Detect which cell encompasses the target text, then output its (X, Y) center coordinate. 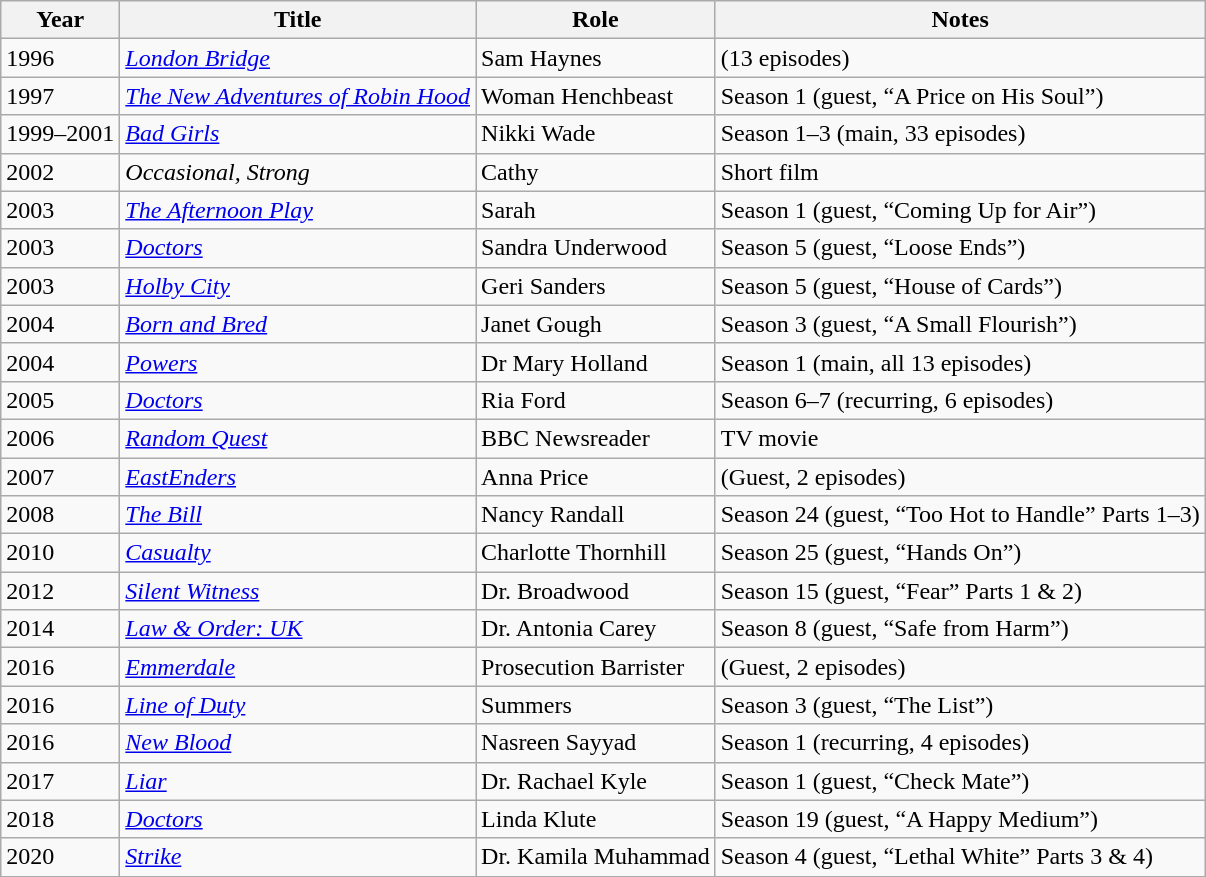
Notes (960, 20)
Season 1 (recurring, 4 episodes) (960, 743)
2007 (60, 477)
Season 5 (guest, “House of Cards”) (960, 286)
Silent Witness (298, 591)
2020 (60, 857)
New Blood (298, 743)
Nikki Wade (596, 134)
(13 episodes) (960, 58)
Season 1 (main, all 13 episodes) (960, 362)
Born and Bred (298, 324)
Casualty (298, 553)
Title (298, 20)
Nancy Randall (596, 515)
Sandra Underwood (596, 248)
Linda Klute (596, 819)
Season 4 (guest, “Lethal White” Parts 3 & 4) (960, 857)
Dr. Broadwood (596, 591)
2002 (60, 172)
Sarah (596, 210)
2006 (60, 438)
Cathy (596, 172)
Strike (298, 857)
Line of Duty (298, 705)
Season 15 (guest, “Fear” Parts 1 & 2) (960, 591)
Season 25 (guest, “Hands On”) (960, 553)
BBC Newsreader (596, 438)
Season 5 (guest, “Loose Ends”) (960, 248)
Season 3 (guest, “The List”) (960, 705)
2017 (60, 781)
2018 (60, 819)
Holby City (298, 286)
Season 6–7 (recurring, 6 episodes) (960, 400)
Summers (596, 705)
London Bridge (298, 58)
Nasreen Sayyad (596, 743)
Liar (298, 781)
Role (596, 20)
Prosecution Barrister (596, 667)
2010 (60, 553)
Charlotte Thornhill (596, 553)
Season 1 (guest, “A Price on His Soul”) (960, 96)
Powers (298, 362)
Season 8 (guest, “Safe from Harm”) (960, 629)
Season 1 (guest, “Coming Up for Air”) (960, 210)
The New Adventures of Robin Hood (298, 96)
The Afternoon Play (298, 210)
1996 (60, 58)
Dr. Antonia Carey (596, 629)
Dr. Kamila Muhammad (596, 857)
2014 (60, 629)
Dr. Rachael Kyle (596, 781)
Season 24 (guest, “Too Hot to Handle” Parts 1–3) (960, 515)
The Bill (298, 515)
Anna Price (596, 477)
Geri Sanders (596, 286)
1997 (60, 96)
Woman Henchbeast (596, 96)
2008 (60, 515)
Occasional, Strong (298, 172)
Season 3 (guest, “A Small Flourish”) (960, 324)
Bad Girls (298, 134)
Ria Ford (596, 400)
Season 19 (guest, “A Happy Medium”) (960, 819)
Season 1–3 (main, 33 episodes) (960, 134)
Law & Order: UK (298, 629)
2005 (60, 400)
Janet Gough (596, 324)
Season 1 (guest, “Check Mate”) (960, 781)
Dr Mary Holland (596, 362)
Emmerdale (298, 667)
TV movie (960, 438)
Sam Haynes (596, 58)
1999–2001 (60, 134)
Year (60, 20)
Short film (960, 172)
Random Quest (298, 438)
2012 (60, 591)
EastEnders (298, 477)
